Return (x, y) of the center of cell containing provided text 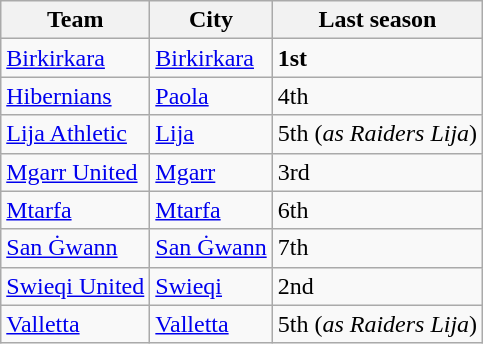
6th (377, 210)
Swieqi United (76, 286)
Mgarr (211, 172)
Team (76, 20)
Hibernians (76, 96)
Lija Athletic (76, 134)
Mgarr United (76, 172)
Paola (211, 96)
Last season (377, 20)
Swieqi (211, 286)
4th (377, 96)
Lija (211, 134)
2nd (377, 286)
7th (377, 248)
3rd (377, 172)
1st (377, 58)
City (211, 20)
